Return [x, y] of the center of cell containing provided text 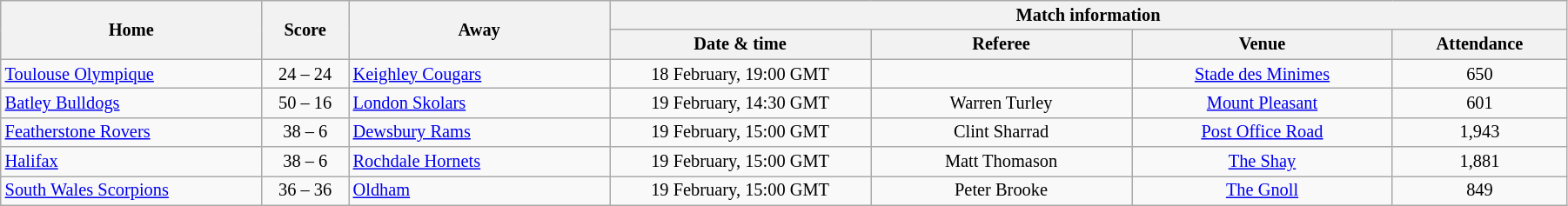
Match information [1089, 15]
The Gnoll [1263, 190]
Home [131, 30]
50 – 16 [305, 103]
601 [1479, 103]
Keighley Cougars [479, 74]
Date & time [740, 44]
Matt Thomason [1002, 162]
Oldham [479, 190]
Score [305, 30]
South Wales Scorpions [131, 190]
Referee [1002, 44]
Away [479, 30]
Clint Sharrad [1002, 132]
Post Office Road [1263, 132]
Stade des Minimes [1263, 74]
19 February, 14:30 GMT [740, 103]
1,881 [1479, 162]
18 February, 19:00 GMT [740, 74]
Venue [1263, 44]
London Skolars [479, 103]
24 – 24 [305, 74]
The Shay [1263, 162]
Warren Turley [1002, 103]
Attendance [1479, 44]
849 [1479, 190]
Toulouse Olympique [131, 74]
Mount Pleasant [1263, 103]
Featherstone Rovers [131, 132]
Peter Brooke [1002, 190]
Rochdale Hornets [479, 162]
1,943 [1479, 132]
Batley Bulldogs [131, 103]
36 – 36 [305, 190]
Halifax [131, 162]
Dewsbury Rams [479, 132]
650 [1479, 74]
